Locate the cell with the specified text and output its (x, y) center coordinate. 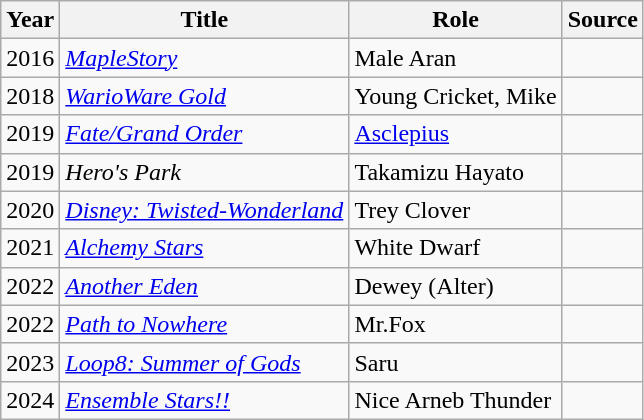
Alchemy Stars (204, 248)
Dewey (Alter) (456, 286)
Path to Nowhere (204, 324)
2018 (30, 96)
Male Aran (456, 58)
Trey Clover (456, 210)
White Dwarf (456, 248)
Loop8: Summer of Gods (204, 362)
2016 (30, 58)
2024 (30, 400)
Another Eden (204, 286)
Asclepius (456, 134)
Source (602, 20)
Nice Arneb Thunder (456, 400)
Mr.Fox (456, 324)
Takamizu Hayato (456, 172)
Young Cricket, Mike (456, 96)
Saru (456, 362)
Role (456, 20)
WarioWare Gold (204, 96)
Ensemble Stars!! (204, 400)
Disney: Twisted-Wonderland (204, 210)
Fate/Grand Order (204, 134)
Title (204, 20)
2021 (30, 248)
Hero's Park (204, 172)
MapleStory (204, 58)
2020 (30, 210)
Year (30, 20)
2023 (30, 362)
